Output the [X, Y] coordinate of the center of the cell containing the given text.  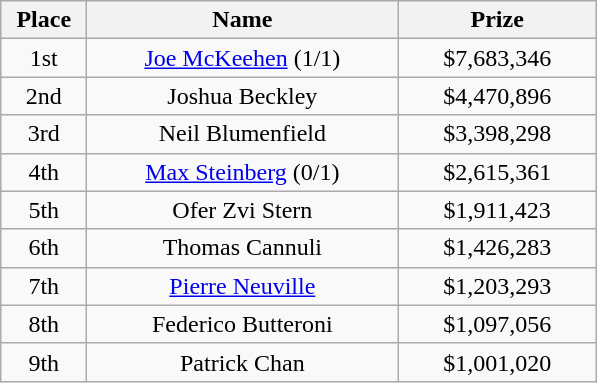
Prize [498, 20]
$1,097,056 [498, 324]
$1,203,293 [498, 286]
Thomas Cannuli [242, 248]
Neil Blumenfield [242, 134]
4th [44, 172]
Pierre Neuville [242, 286]
$1,426,283 [498, 248]
7th [44, 286]
$3,398,298 [498, 134]
$1,001,020 [498, 362]
Place [44, 20]
$1,911,423 [498, 210]
3rd [44, 134]
1st [44, 58]
Patrick Chan [242, 362]
Max Steinberg (0/1) [242, 172]
$4,470,896 [498, 96]
Federico Butteroni [242, 324]
Joe McKeehen (1/1) [242, 58]
2nd [44, 96]
Joshua Beckley [242, 96]
$2,615,361 [498, 172]
Name [242, 20]
$7,683,346 [498, 58]
8th [44, 324]
5th [44, 210]
6th [44, 248]
9th [44, 362]
Ofer Zvi Stern [242, 210]
